Return (x, y) of the center of cell containing provided text 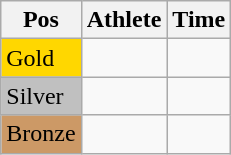
Pos (41, 20)
Athlete (124, 20)
Gold (41, 58)
Time (199, 20)
Silver (41, 96)
Bronze (41, 134)
